Pinpoint the cell where the given text exists, returning its [x, y] midpoint coordinate. 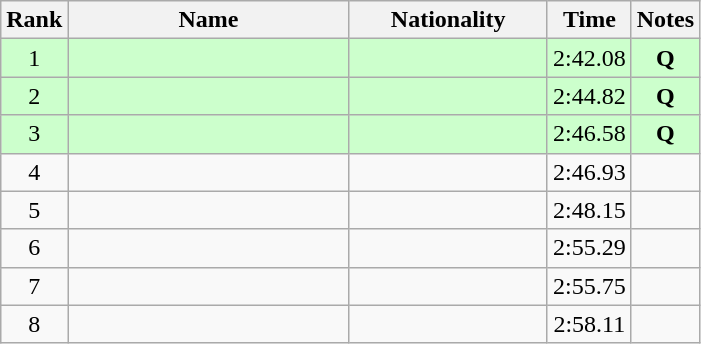
3 [34, 134]
2:58.11 [589, 324]
2:46.93 [589, 172]
Rank [34, 20]
1 [34, 58]
2:55.29 [589, 248]
Time [589, 20]
2:46.58 [589, 134]
Nationality [448, 20]
Name [208, 20]
2:48.15 [589, 210]
6 [34, 248]
2:44.82 [589, 96]
7 [34, 286]
2:42.08 [589, 58]
2 [34, 96]
2:55.75 [589, 286]
4 [34, 172]
5 [34, 210]
Notes [665, 20]
8 [34, 324]
